Locate the cell with the specified text and output its (X, Y) center coordinate. 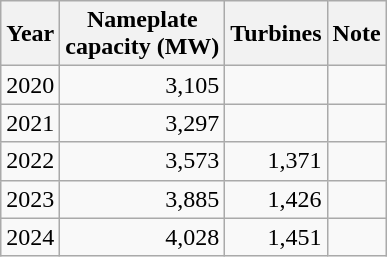
4,028 (142, 237)
Turbines (276, 34)
3,885 (142, 199)
3,297 (142, 123)
2020 (30, 85)
Year (30, 34)
1,426 (276, 199)
Note (356, 34)
Nameplate capacity (MW) (142, 34)
1,371 (276, 161)
2021 (30, 123)
1,451 (276, 237)
2023 (30, 199)
2024 (30, 237)
3,105 (142, 85)
3,573 (142, 161)
2022 (30, 161)
